Identify which cell holds the provided text, then report its [x, y] central coordinate. 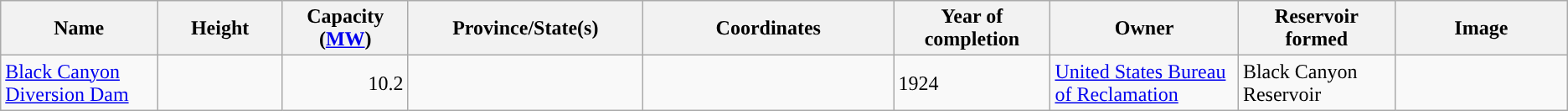
Image [1481, 29]
Name [79, 29]
United States Bureau of Reclamation [1144, 82]
Province/State(s) [526, 29]
Coordinates [769, 29]
Reservoir formed [1317, 29]
Height [220, 29]
Capacity (MW) [345, 29]
Black Canyon Reservoir [1317, 82]
10.2 [345, 82]
Year of completion [972, 29]
Owner [1144, 29]
Black Canyon Diversion Dam [79, 82]
1924 [972, 82]
